From the cell containing the given text, extract its center point as (x, y) coordinate. 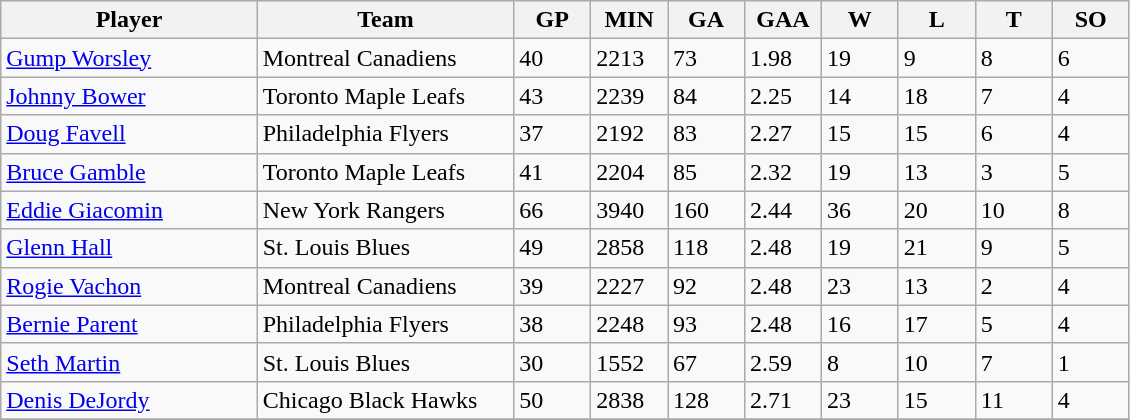
GAA (782, 20)
3 (1014, 172)
W (860, 20)
MIN (630, 20)
T (1014, 20)
2204 (630, 172)
Denis DeJordy (129, 400)
SO (1090, 20)
2.44 (782, 210)
Glenn Hall (129, 248)
83 (706, 134)
40 (552, 58)
66 (552, 210)
50 (552, 400)
Player (129, 20)
2838 (630, 400)
14 (860, 96)
New York Rangers (385, 210)
21 (936, 248)
30 (552, 362)
39 (552, 286)
Doug Favell (129, 134)
118 (706, 248)
2227 (630, 286)
20 (936, 210)
2.27 (782, 134)
2239 (630, 96)
Bruce Gamble (129, 172)
Rogie Vachon (129, 286)
L (936, 20)
GA (706, 20)
2248 (630, 324)
1.98 (782, 58)
17 (936, 324)
Gump Worsley (129, 58)
85 (706, 172)
128 (706, 400)
11 (1014, 400)
1 (1090, 362)
41 (552, 172)
2.25 (782, 96)
Chicago Black Hawks (385, 400)
160 (706, 210)
43 (552, 96)
2213 (630, 58)
36 (860, 210)
Eddie Giacomin (129, 210)
GP (552, 20)
2.59 (782, 362)
Seth Martin (129, 362)
1552 (630, 362)
18 (936, 96)
3940 (630, 210)
37 (552, 134)
2192 (630, 134)
16 (860, 324)
2858 (630, 248)
93 (706, 324)
2 (1014, 286)
Bernie Parent (129, 324)
84 (706, 96)
73 (706, 58)
2.71 (782, 400)
92 (706, 286)
49 (552, 248)
2.32 (782, 172)
Team (385, 20)
Johnny Bower (129, 96)
67 (706, 362)
38 (552, 324)
